Extract the [X, Y] coordinate from the center of the cell holding the provided text.  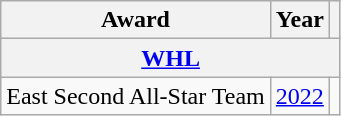
Year [300, 20]
East Second All-Star Team [136, 96]
WHL [171, 58]
2022 [300, 96]
Award [136, 20]
